Find where the given text appears and provide that cell's center as (X, Y) coordinate. 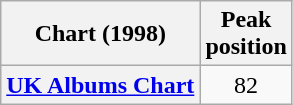
82 (246, 85)
Peakposition (246, 34)
Chart (1998) (100, 34)
UK Albums Chart (100, 85)
